Extract the (X, Y) coordinate from the center of the cell holding the provided text.  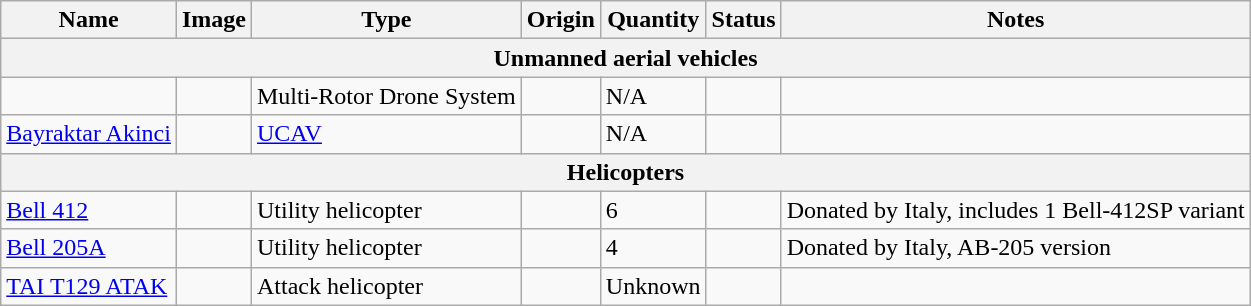
4 (653, 248)
Type (386, 20)
Notes (1016, 20)
Donated by Italy, AB-205 version (1016, 248)
Donated by Italy, includes 1 Bell-412SP variant (1016, 210)
Helicopters (626, 172)
Origin (560, 20)
Unmanned aerial vehicles (626, 58)
6 (653, 210)
Quantity (653, 20)
Name (89, 20)
Bell 412 (89, 210)
TAI T129 ATAK (89, 286)
Status (744, 20)
Image (214, 20)
Attack helicopter (386, 286)
Bayraktar Akinci (89, 134)
Bell 205A (89, 248)
Unknown (653, 286)
Multi-Rotor Drone System (386, 96)
UCAV (386, 134)
